Return the (X, Y) coordinate for the center point of the cell that contains the specified text.  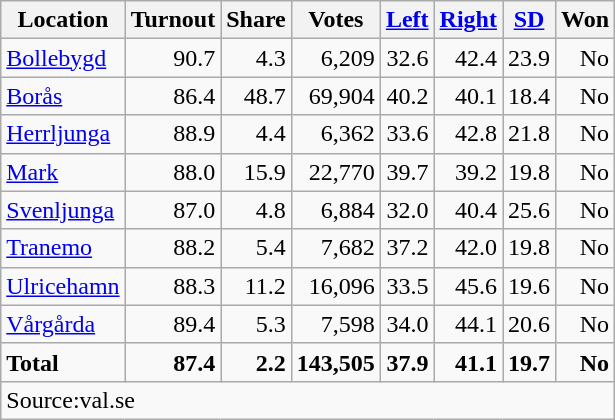
41.1 (468, 362)
5.4 (256, 248)
20.6 (528, 324)
87.4 (173, 362)
40.1 (468, 96)
16,096 (336, 286)
Svenljunga (63, 210)
Turnout (173, 20)
42.8 (468, 134)
Bollebygd (63, 58)
69,904 (336, 96)
87.0 (173, 210)
15.9 (256, 172)
6,362 (336, 134)
SD (528, 20)
40.2 (407, 96)
39.2 (468, 172)
Location (63, 20)
Total (63, 362)
23.9 (528, 58)
19.7 (528, 362)
6,209 (336, 58)
32.6 (407, 58)
33.5 (407, 286)
39.7 (407, 172)
40.4 (468, 210)
Vårgårda (63, 324)
19.6 (528, 286)
34.0 (407, 324)
88.2 (173, 248)
32.0 (407, 210)
42.4 (468, 58)
88.9 (173, 134)
Right (468, 20)
Left (407, 20)
88.0 (173, 172)
33.6 (407, 134)
88.3 (173, 286)
11.2 (256, 286)
5.3 (256, 324)
90.7 (173, 58)
42.0 (468, 248)
Share (256, 20)
Tranemo (63, 248)
22,770 (336, 172)
37.9 (407, 362)
86.4 (173, 96)
Herrljunga (63, 134)
7,682 (336, 248)
7,598 (336, 324)
45.6 (468, 286)
Won (586, 20)
Mark (63, 172)
48.7 (256, 96)
18.4 (528, 96)
Source:val.se (308, 400)
6,884 (336, 210)
2.2 (256, 362)
25.6 (528, 210)
Votes (336, 20)
4.3 (256, 58)
Ulricehamn (63, 286)
44.1 (468, 324)
89.4 (173, 324)
4.4 (256, 134)
4.8 (256, 210)
37.2 (407, 248)
21.8 (528, 134)
Borås (63, 96)
143,505 (336, 362)
